Capture the cell that displays the provided text and extract its (x, y) central coordinate. 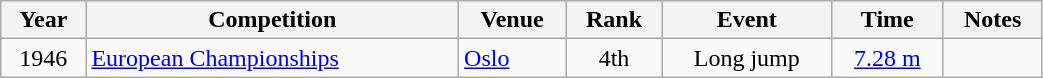
7.28 m (887, 58)
Long jump (746, 58)
Notes (992, 20)
Oslo (512, 58)
European Championships (272, 58)
Event (746, 20)
Time (887, 20)
Competition (272, 20)
1946 (44, 58)
Venue (512, 20)
4th (614, 58)
Year (44, 20)
Rank (614, 20)
